Capture the cell that displays the provided text and extract its (x, y) central coordinate. 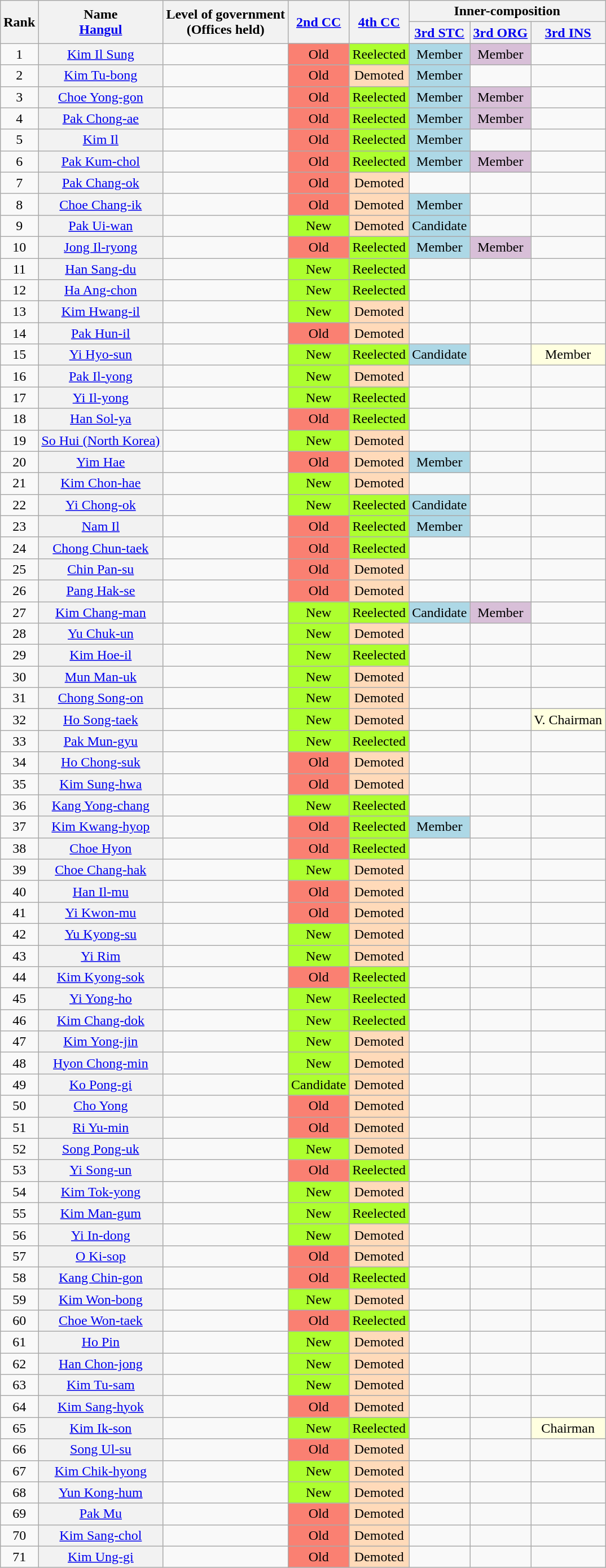
17 (19, 398)
65 (19, 1428)
22 (19, 505)
64 (19, 1407)
Ho Pin (100, 1342)
Chairman (568, 1428)
Choe Yong-gon (100, 97)
35 (19, 784)
Kim Chang-man (100, 612)
Yi Il-yong (100, 398)
19 (19, 441)
23 (19, 526)
10 (19, 247)
11 (19, 269)
48 (19, 1063)
67 (19, 1471)
Han Sang-du (100, 269)
Ko Pong-gi (100, 1085)
Kim Il (100, 140)
Kang Chin-gon (100, 1278)
Pak Mun-gyu (100, 741)
Choe Hyon (100, 848)
63 (19, 1385)
13 (19, 312)
Kim Sang-hyok (100, 1407)
59 (19, 1299)
70 (19, 1535)
Kim Hoe-il (100, 655)
34 (19, 763)
8 (19, 204)
Song Ul-su (100, 1450)
Kim Yong-jin (100, 1042)
Yi Yong-ho (100, 999)
46 (19, 1020)
49 (19, 1085)
Pak Kum-chol (100, 161)
16 (19, 376)
55 (19, 1213)
56 (19, 1235)
So Hui (North Korea) (100, 441)
Yu Kyong-su (100, 934)
2 (19, 76)
Yi Kwon-mu (100, 913)
Yi In-dong (100, 1235)
Han Il-mu (100, 891)
5 (19, 140)
Ha Ang-chon (100, 290)
Kim Il Sung (100, 54)
Yi Song-un (100, 1170)
4 (19, 118)
3rd INS (568, 33)
Chong Song-on (100, 698)
31 (19, 698)
2nd CC (319, 22)
69 (19, 1514)
Kim Chang-dok (100, 1020)
21 (19, 483)
O Ki-sop (100, 1256)
32 (19, 720)
52 (19, 1149)
Mun Man-uk (100, 677)
Kim Tu-sam (100, 1385)
Kim Tok-yong (100, 1192)
Han Sol-ya (100, 419)
25 (19, 569)
Kim Chon-hae (100, 483)
Pang Hak-se (100, 591)
Pak Chang-ok (100, 183)
Song Pong-uk (100, 1149)
3rd STC (440, 33)
Kim Kyong-sok (100, 977)
Ho Song-taek (100, 720)
Choe Chang-hak (100, 870)
3 (19, 97)
47 (19, 1042)
18 (19, 419)
Choe Chang-ik (100, 204)
Chin Pan-su (100, 569)
43 (19, 956)
Pak Ui-wan (100, 226)
71 (19, 1557)
40 (19, 891)
7 (19, 183)
Yun Kong-hum (100, 1492)
Ri Yu-min (100, 1127)
Han Chon-jong (100, 1364)
Kim Hwang-il (100, 312)
3rd ORG (500, 33)
14 (19, 333)
60 (19, 1321)
1 (19, 54)
Rank (19, 22)
V. Chairman (568, 720)
Nam Il (100, 526)
39 (19, 870)
12 (19, 290)
Choe Won-taek (100, 1321)
Level of government(Offices held) (226, 22)
Pak Mu (100, 1514)
54 (19, 1192)
9 (19, 226)
Kim Man-gum (100, 1213)
Kim Ung-gi (100, 1557)
24 (19, 548)
Yi Chong-ok (100, 505)
51 (19, 1127)
Kim Sang-chol (100, 1535)
45 (19, 999)
38 (19, 848)
Kim Won-bong (100, 1299)
6 (19, 161)
Kim Sung-hwa (100, 784)
Kim Ik-son (100, 1428)
33 (19, 741)
Yi Rim (100, 956)
66 (19, 1450)
Inner-composition (507, 11)
42 (19, 934)
NameHangul (100, 22)
Pak Chong-ae (100, 118)
Kim Kwang-hyop (100, 827)
Pak Hun-il (100, 333)
36 (19, 805)
53 (19, 1170)
Chong Chun-taek (100, 548)
Jong Il-ryong (100, 247)
15 (19, 355)
68 (19, 1492)
50 (19, 1106)
Ho Chong-suk (100, 763)
Hyon Chong-min (100, 1063)
58 (19, 1278)
26 (19, 591)
Yi Hyo-sun (100, 355)
37 (19, 827)
20 (19, 462)
Yim Hae (100, 462)
41 (19, 913)
61 (19, 1342)
Kim Chik-hyong (100, 1471)
44 (19, 977)
29 (19, 655)
30 (19, 677)
Kang Yong-chang (100, 805)
28 (19, 634)
Kim Tu-bong (100, 76)
Pak Il-yong (100, 376)
Yu Chuk-un (100, 634)
57 (19, 1256)
27 (19, 612)
62 (19, 1364)
4th CC (379, 22)
Cho Yong (100, 1106)
